Scan for the cell matching the given text and deliver its [x, y] coordinate at center. 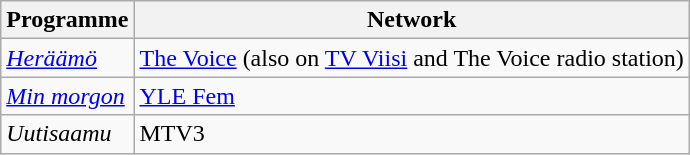
Network [412, 20]
The Voice (also on TV Viisi and The Voice radio station) [412, 58]
Programme [68, 20]
Min morgon [68, 96]
MTV3 [412, 134]
Heräämö [68, 58]
Uutisaamu [68, 134]
YLE Fem [412, 96]
